Extract the [x, y] coordinate from the center of the cell holding the provided text.  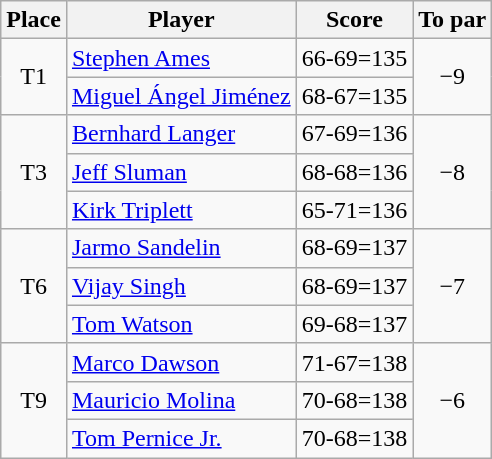
68-68=136 [354, 172]
Tom Watson [181, 324]
Marco Dawson [181, 362]
67-69=136 [354, 134]
71-67=138 [354, 362]
Bernhard Langer [181, 134]
−7 [452, 286]
Vijay Singh [181, 286]
Miguel Ángel Jiménez [181, 96]
66-69=135 [354, 58]
Place [34, 20]
−9 [452, 77]
68-67=135 [354, 96]
Jarmo Sandelin [181, 248]
Mauricio Molina [181, 400]
Score [354, 20]
To par [452, 20]
T6 [34, 286]
T3 [34, 172]
T9 [34, 400]
Tom Pernice Jr. [181, 438]
Stephen Ames [181, 58]
Player [181, 20]
65-71=136 [354, 210]
Kirk Triplett [181, 210]
69-68=137 [354, 324]
−8 [452, 172]
T1 [34, 77]
−6 [452, 400]
Jeff Sluman [181, 172]
